Provide the (X, Y) coordinate of the cell's center where the given text is located.  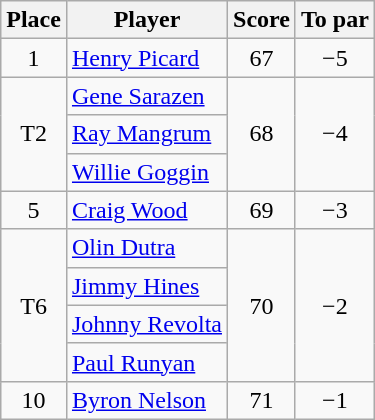
T2 (34, 134)
−5 (334, 58)
To par (334, 20)
T6 (34, 305)
−3 (334, 210)
Place (34, 20)
68 (262, 134)
1 (34, 58)
69 (262, 210)
67 (262, 58)
10 (34, 400)
Olin Dutra (146, 248)
Henry Picard (146, 58)
Player (146, 20)
−4 (334, 134)
71 (262, 400)
Willie Goggin (146, 172)
5 (34, 210)
70 (262, 305)
−2 (334, 305)
Jimmy Hines (146, 286)
Score (262, 20)
Byron Nelson (146, 400)
Craig Wood (146, 210)
Paul Runyan (146, 362)
Gene Sarazen (146, 96)
Ray Mangrum (146, 134)
Johnny Revolta (146, 324)
−1 (334, 400)
